Find where the given text appears and provide that cell's center as [x, y] coordinate. 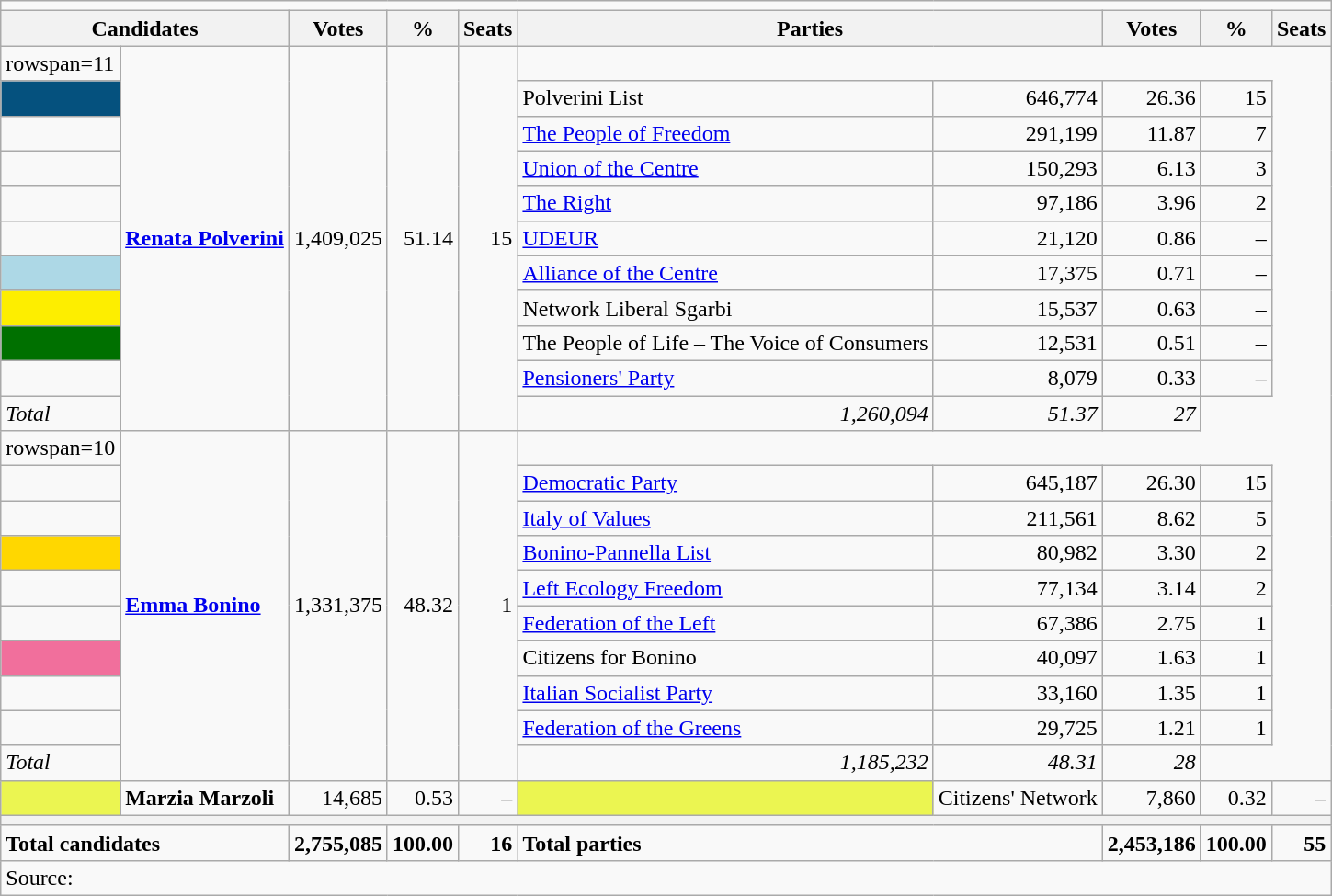
77,134 [1018, 588]
1.35 [1151, 693]
Italian Socialist Party [725, 693]
Bonino-Pannella List [725, 553]
The People of Freedom [725, 133]
150,293 [1018, 168]
48.31 [1018, 763]
Pensioners' Party [725, 378]
Total parties [810, 843]
40,097 [1018, 658]
26.30 [1151, 483]
2,755,085 [338, 843]
The People of Life – The Voice of Consumers [725, 343]
11.87 [1151, 133]
Network Liberal Sgarbi [725, 308]
7 [1235, 133]
2.75 [1151, 623]
0.63 [1151, 308]
12,531 [1018, 343]
14,685 [338, 798]
1,185,232 [725, 763]
0.53 [423, 798]
8.62 [1151, 518]
Federation of the Left [725, 623]
51.14 [423, 239]
1,409,025 [338, 239]
Renata Polverini [205, 239]
rowspan=11 [61, 63]
16 [487, 843]
3.14 [1151, 588]
Total candidates [145, 843]
Left Ecology Freedom [725, 588]
1,260,094 [725, 413]
33,160 [1018, 693]
Citizens' Network [1018, 798]
Union of the Centre [725, 168]
645,187 [1018, 483]
8,079 [1018, 378]
Marzia Marzoli [205, 798]
17,375 [1018, 273]
27 [1151, 413]
Emma Bonino [205, 607]
291,199 [1018, 133]
UDEUR [725, 238]
29,725 [1018, 728]
0.71 [1151, 273]
Italy of Values [725, 518]
Source: [666, 878]
7,860 [1151, 798]
Parties [810, 28]
646,774 [1018, 98]
55 [1301, 843]
0.51 [1151, 343]
0.33 [1151, 378]
2,453,186 [1151, 843]
Federation of the Greens [725, 728]
Candidates [145, 28]
1.21 [1151, 728]
51.37 [1018, 413]
28 [1151, 763]
The Right [725, 203]
67,386 [1018, 623]
1,331,375 [338, 607]
15,537 [1018, 308]
6.13 [1151, 168]
3.30 [1151, 553]
1.63 [1151, 658]
Democratic Party [725, 483]
211,561 [1018, 518]
Polverini List [725, 98]
80,982 [1018, 553]
0.32 [1235, 798]
3.96 [1151, 203]
3 [1235, 168]
21,120 [1018, 238]
97,186 [1018, 203]
0.86 [1151, 238]
48.32 [423, 607]
Alliance of the Centre [725, 273]
5 [1235, 518]
Citizens for Bonino [725, 658]
rowspan=10 [61, 448]
26.36 [1151, 98]
